Provide the (x, y) coordinate of the cell's center where the given text is located.  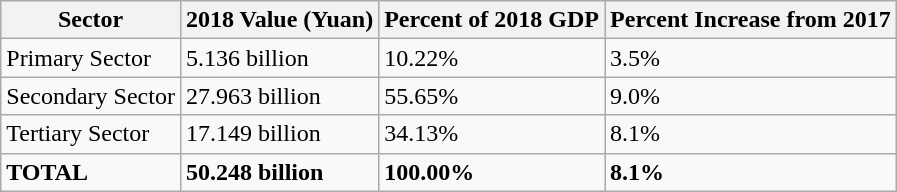
9.0% (751, 96)
34.13% (492, 134)
3.5% (751, 58)
10.22% (492, 58)
Percent Increase from 2017 (751, 20)
100.00% (492, 172)
2018 Value (Yuan) (279, 20)
27.963 billion (279, 96)
17.149 billion (279, 134)
Secondary Sector (91, 96)
Tertiary Sector (91, 134)
TOTAL (91, 172)
5.136 billion (279, 58)
Primary Sector (91, 58)
Percent of 2018 GDP (492, 20)
Sector (91, 20)
50.248 billion (279, 172)
55.65% (492, 96)
